Detect which cell encompasses the target text, then output its [x, y] center coordinate. 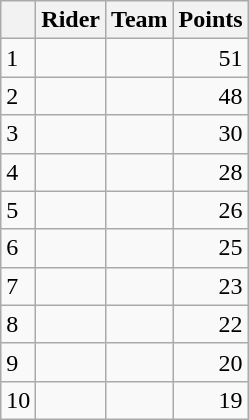
9 [18, 362]
7 [18, 286]
Points [210, 20]
20 [210, 362]
25 [210, 248]
23 [210, 286]
26 [210, 210]
22 [210, 324]
30 [210, 134]
Team [140, 20]
3 [18, 134]
2 [18, 96]
48 [210, 96]
4 [18, 172]
Rider [71, 20]
10 [18, 400]
1 [18, 58]
28 [210, 172]
6 [18, 248]
51 [210, 58]
5 [18, 210]
19 [210, 400]
8 [18, 324]
